For the text-containing cell, return its midpoint in (x, y) coordinate format. 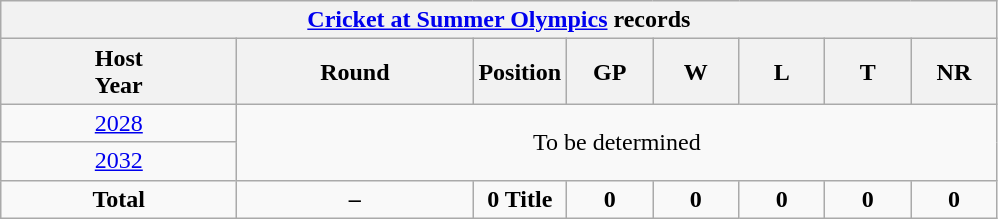
GP (610, 72)
To be determined (617, 142)
T (868, 72)
– (355, 199)
L (782, 72)
2032 (119, 161)
W (696, 72)
2028 (119, 123)
NR (954, 72)
0 Title (520, 199)
Round (355, 72)
Position (520, 72)
HostYear (119, 72)
Cricket at Summer Olympics records (499, 20)
Total (119, 199)
